Output the [X, Y] coordinate of the center of the cell containing the given text.  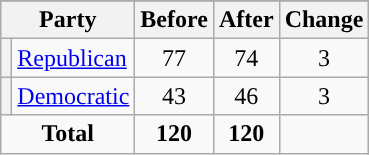
Democratic [74, 96]
Total [68, 134]
Before [174, 20]
Republican [74, 58]
43 [174, 96]
Change [324, 20]
Party [68, 20]
46 [246, 96]
74 [246, 58]
After [246, 20]
77 [174, 58]
